Locate the cell with the specified text and output its (X, Y) center coordinate. 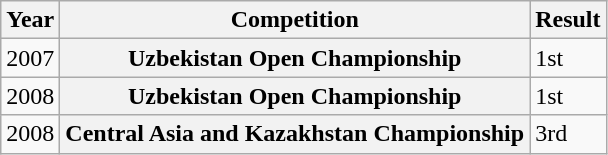
2007 (30, 58)
Central Asia and Kazakhstan Championship (295, 134)
Result (568, 20)
3rd (568, 134)
Year (30, 20)
Competition (295, 20)
